Provide the (x, y) coordinate of the cell's center where the given text is located.  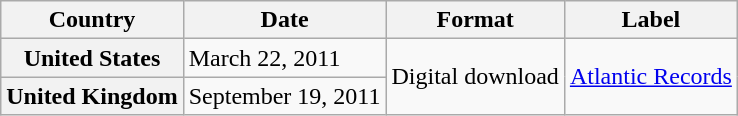
Format (475, 20)
United States (92, 58)
Country (92, 20)
September 19, 2011 (284, 96)
United Kingdom (92, 96)
Label (650, 20)
March 22, 2011 (284, 58)
Digital download (475, 77)
Date (284, 20)
Atlantic Records (650, 77)
